From the cell containing the given text, extract its center point as (x, y) coordinate. 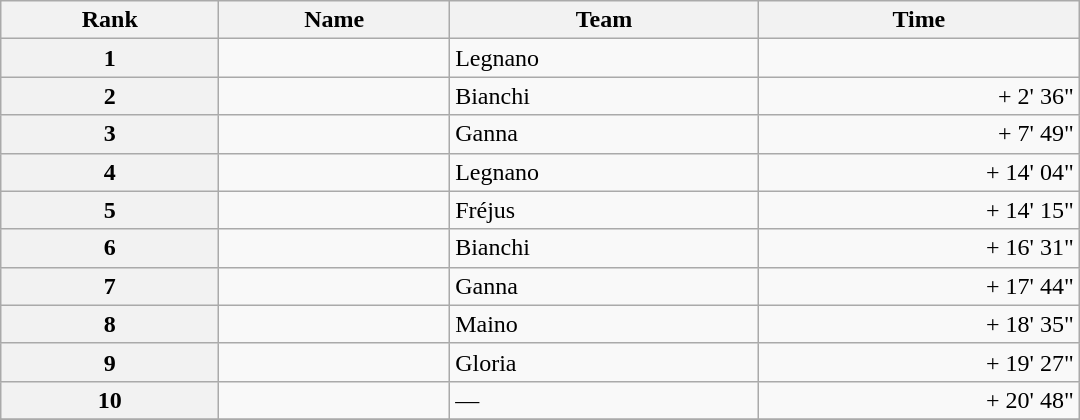
+ 19' 27" (918, 362)
9 (110, 362)
— (604, 400)
+ 17' 44" (918, 286)
Maino (604, 324)
Fréjus (604, 210)
Rank (110, 20)
+ 20' 48" (918, 400)
+ 18' 35" (918, 324)
10 (110, 400)
6 (110, 248)
3 (110, 134)
1 (110, 58)
2 (110, 96)
+ 14' 15" (918, 210)
+ 7' 49" (918, 134)
Time (918, 20)
Name (334, 20)
8 (110, 324)
7 (110, 286)
4 (110, 172)
+ 16' 31" (918, 248)
5 (110, 210)
Gloria (604, 362)
+ 14' 04" (918, 172)
Team (604, 20)
+ 2' 36" (918, 96)
